Output the [x, y] coordinate of the center of the cell containing the given text.  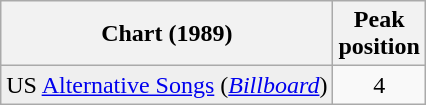
Peakposition [379, 34]
US Alternative Songs (Billboard) [167, 85]
Chart (1989) [167, 34]
4 [379, 85]
